Pinpoint the cell where the given text exists, returning its [X, Y] midpoint coordinate. 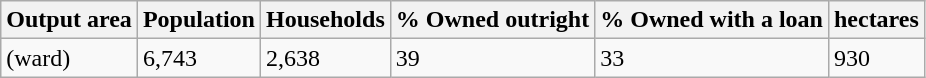
6,743 [198, 58]
39 [492, 58]
Population [198, 20]
Output area [70, 20]
930 [876, 58]
33 [712, 58]
2,638 [325, 58]
hectares [876, 20]
(ward) [70, 58]
% Owned outright [492, 20]
% Owned with a loan [712, 20]
Households [325, 20]
